Scan for the cell matching the given text and deliver its [x, y] coordinate at center. 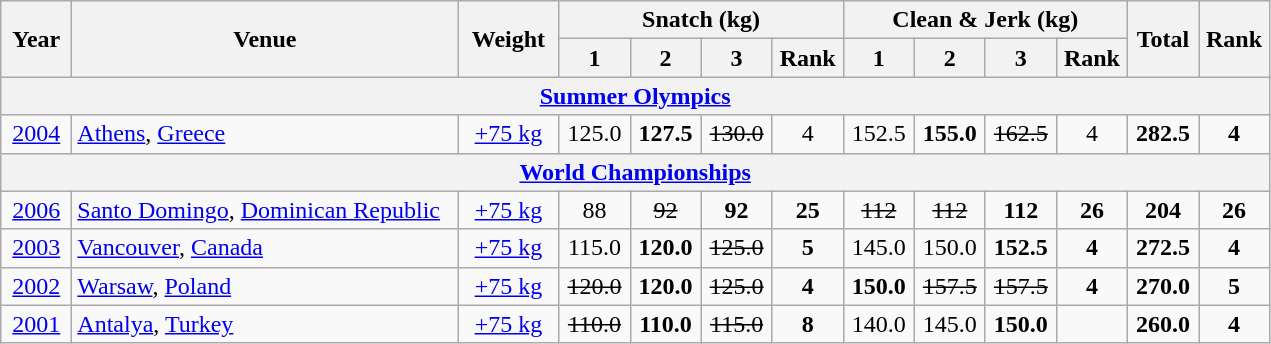
Warsaw, Poland [265, 286]
272.5 [1162, 248]
88 [594, 210]
Year [36, 39]
Antalya, Turkey [265, 324]
162.5 [1020, 134]
140.0 [878, 324]
155.0 [950, 134]
Venue [265, 39]
25 [808, 210]
Weight [508, 39]
260.0 [1162, 324]
Summer Olympics [636, 96]
Total [1162, 39]
Snatch (kg) [701, 20]
Vancouver, Canada [265, 248]
2002 [36, 286]
8 [808, 324]
282.5 [1162, 134]
Santo Domingo, Dominican Republic [265, 210]
127.5 [666, 134]
130.0 [736, 134]
Athens, Greece [265, 134]
204 [1162, 210]
2006 [36, 210]
Clean & Jerk (kg) [985, 20]
2004 [36, 134]
2003 [36, 248]
2001 [36, 324]
270.0 [1162, 286]
World Championships [636, 172]
